Scan for the cell matching the given text and deliver its (x, y) coordinate at center. 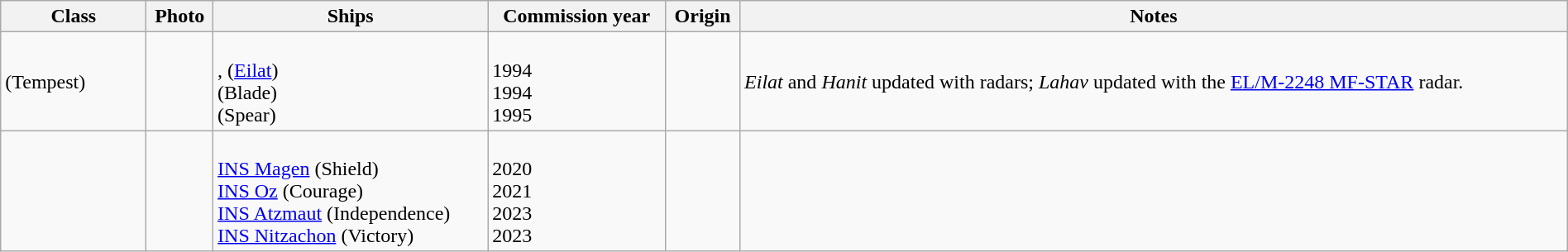
Origin (703, 17)
, (Eilat) (Blade) (Spear) (351, 81)
2020202120232023 (577, 191)
Eilat and Hanit updated with radars; Lahav updated with the EL/M-2248 MF-STAR radar. (1154, 81)
Notes (1154, 17)
Ships (351, 17)
Photo (180, 17)
Commission year (577, 17)
Class (74, 17)
INS Magen (Shield) INS Oz (Courage) INS Atzmaut (Independence) INS Nitzachon (Victory) (351, 191)
(Tempest) (74, 81)
199419941995 (577, 81)
